Search for the cell housing the specified text and yield its [x, y] center coordinate. 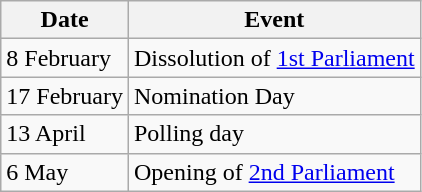
13 April [65, 134]
6 May [65, 172]
Polling day [274, 134]
Event [274, 20]
17 February [65, 96]
Opening of 2nd Parliament [274, 172]
Date [65, 20]
Dissolution of 1st Parliament [274, 58]
Nomination Day [274, 96]
8 February [65, 58]
